Pinpoint the cell where the given text exists, returning its [X, Y] midpoint coordinate. 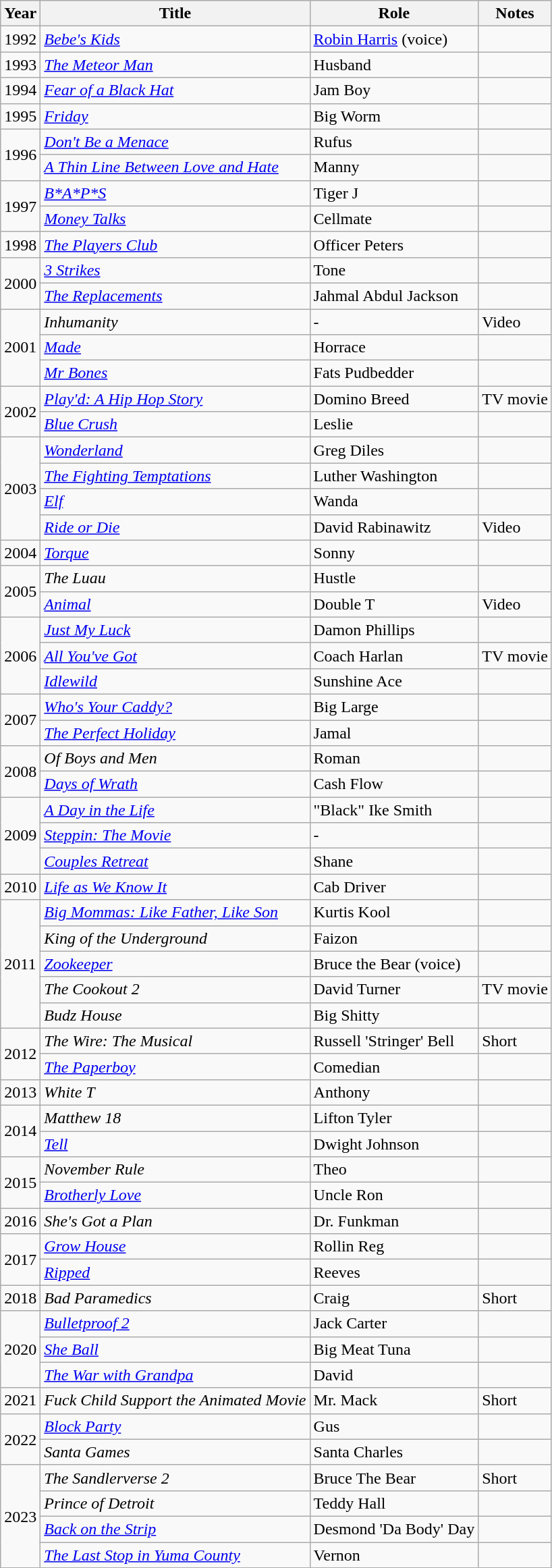
2003 [20, 489]
Big Meat Tuna [394, 1349]
Officer Peters [394, 244]
Rufus [394, 142]
Blue Crush [175, 425]
Russell 'Stringer' Bell [394, 1041]
1993 [20, 65]
Zookeeper [175, 964]
The War with Grandpa [175, 1375]
2020 [20, 1349]
Dr. Funkman [394, 1221]
Double T [394, 604]
The Luau [175, 578]
Couples Retreat [175, 861]
Sunshine Ace [394, 681]
November Rule [175, 1170]
2014 [20, 1131]
Jack Carter [394, 1324]
2009 [20, 836]
Dwight Johnson [394, 1144]
2023 [20, 1516]
Bruce The Bear [394, 1478]
Elf [175, 502]
1996 [20, 155]
Bulletproof 2 [175, 1324]
Bebe's Kids [175, 39]
Days of Wrath [175, 784]
Brotherly Love [175, 1195]
Greg Diles [394, 450]
Desmond 'Da Body' Day [394, 1529]
Cash Flow [394, 784]
Damon Phillips [394, 630]
1994 [20, 90]
David Rabinawitz [394, 527]
1997 [20, 206]
2010 [20, 887]
Budz House [175, 1015]
Block Party [175, 1426]
Luther Washington [394, 476]
Of Boys and Men [175, 759]
Don't Be a Menace [175, 142]
The Wire: The Musical [175, 1041]
Big Worm [394, 116]
Faizon [394, 938]
Wanda [394, 502]
Lifton Tyler [394, 1118]
Big Shitty [394, 1015]
2002 [20, 412]
Jamal [394, 732]
Robin Harris (voice) [394, 39]
Anthony [394, 1092]
"Black" Ike Smith [394, 810]
Teddy Hall [394, 1503]
All You've Got [175, 655]
Fear of a Black Hat [175, 90]
2017 [20, 1260]
Who's Your Caddy? [175, 707]
Big Large [394, 707]
Torque [175, 553]
Bruce the Bear (voice) [394, 964]
Santa Charles [394, 1452]
White T [175, 1092]
2018 [20, 1298]
Santa Games [175, 1452]
The Paperboy [175, 1066]
Grow House [175, 1247]
A Day in the Life [175, 810]
Play'd: A Hip Hop Story [175, 399]
The Meteor Man [175, 65]
Notes [516, 13]
2022 [20, 1439]
Theo [394, 1170]
2005 [20, 591]
Back on the Strip [175, 1529]
Fuck Child Support the Animated Movie [175, 1401]
Domino Breed [394, 399]
Tiger J [394, 193]
Ripped [175, 1272]
Life as We Know It [175, 887]
The Perfect Holiday [175, 732]
2012 [20, 1054]
Vernon [394, 1555]
2015 [20, 1183]
Year [20, 13]
The Fighting Temptations [175, 476]
1998 [20, 244]
She's Got a Plan [175, 1221]
The Last Stop in Yuma County [175, 1555]
Comedian [394, 1066]
Big Mommas: Like Father, Like Son [175, 913]
She Ball [175, 1349]
Title [175, 13]
Jam Boy [394, 90]
Mr Bones [175, 373]
Role [394, 13]
Jahmal Abdul Jackson [394, 296]
Manny [394, 167]
Fats Pudbedder [394, 373]
B*A*P*S [175, 193]
Cellmate [394, 219]
Coach Harlan [394, 655]
Shane [394, 861]
Made [175, 348]
Animal [175, 604]
Craig [394, 1298]
Sonny [394, 553]
Mr. Mack [394, 1401]
Friday [175, 116]
Kurtis Kool [394, 913]
Uncle Ron [394, 1195]
2021 [20, 1401]
2008 [20, 772]
Roman [394, 759]
2004 [20, 553]
2016 [20, 1221]
2011 [20, 964]
Idlewild [175, 681]
Gus [394, 1426]
Tell [175, 1144]
2007 [20, 720]
Ride or Die [175, 527]
3 Strikes [175, 270]
2001 [20, 348]
Matthew 18 [175, 1118]
Cab Driver [394, 887]
The Sandlerverse 2 [175, 1478]
Leslie [394, 425]
Husband [394, 65]
David Turner [394, 990]
The Players Club [175, 244]
Wonderland [175, 450]
The Replacements [175, 296]
2013 [20, 1092]
Tone [394, 270]
Inhumanity [175, 322]
King of the Underground [175, 938]
Just My Luck [175, 630]
Reeves [394, 1272]
Hustle [394, 578]
David [394, 1375]
Prince of Detroit [175, 1503]
Horrace [394, 348]
2000 [20, 283]
Money Talks [175, 219]
1995 [20, 116]
Bad Paramedics [175, 1298]
1992 [20, 39]
The Cookout 2 [175, 990]
Rollin Reg [394, 1247]
2006 [20, 655]
Steppin: The Movie [175, 836]
A Thin Line Between Love and Hate [175, 167]
